Determine the [x, y] coordinate at the center of the cell enclosing the given text.  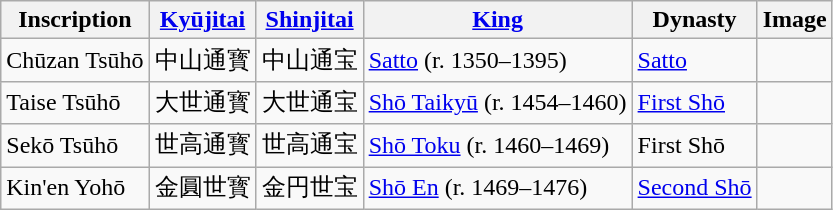
中山通寳 [202, 60]
大世通宝 [310, 102]
Chūzan Tsūhō [75, 60]
Shō Taikyū (r. 1454–1460) [498, 102]
Dynasty [694, 20]
中山通宝 [310, 60]
金円世宝 [310, 188]
Shō En (r. 1469–1476) [498, 188]
Second Shō [694, 188]
Taise Tsūhō [75, 102]
Image [794, 20]
King [498, 20]
大世通寳 [202, 102]
Inscription [75, 20]
Satto (r. 1350–1395) [498, 60]
Shō Toku (r. 1460–1469) [498, 146]
金圓世寳 [202, 188]
世高通寳 [202, 146]
Sekō Tsūhō [75, 146]
Kin'en Yohō [75, 188]
Shinjitai [310, 20]
世高通宝 [310, 146]
Kyūjitai [202, 20]
Satto [694, 60]
